Search for the cell housing the specified text and yield its (x, y) center coordinate. 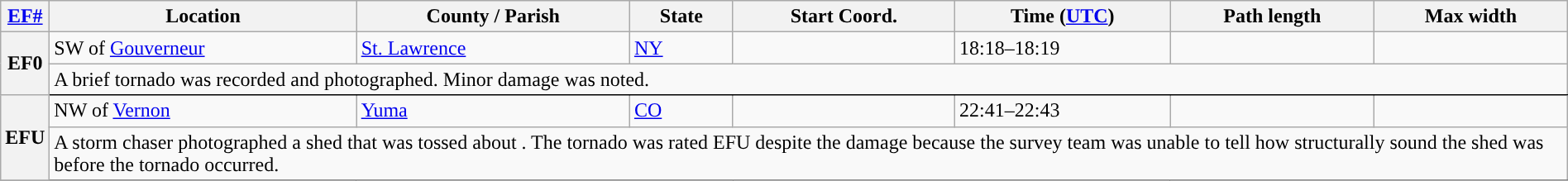
EF# (25, 17)
Yuma (493, 111)
NY (681, 48)
St. Lawrence (493, 48)
State (681, 17)
NW of Vernon (203, 111)
22:41–22:43 (1064, 111)
18:18–18:19 (1064, 48)
Time (UTC) (1064, 17)
Path length (1272, 17)
EFU (25, 137)
A brief tornado was recorded and photographed. Minor damage was noted. (809, 79)
County / Parish (493, 17)
Max width (1471, 17)
CO (681, 111)
SW of Gouverneur (203, 48)
EF0 (25, 64)
Start Coord. (844, 17)
Location (203, 17)
